From the cell containing the given text, extract its center point as (X, Y) coordinate. 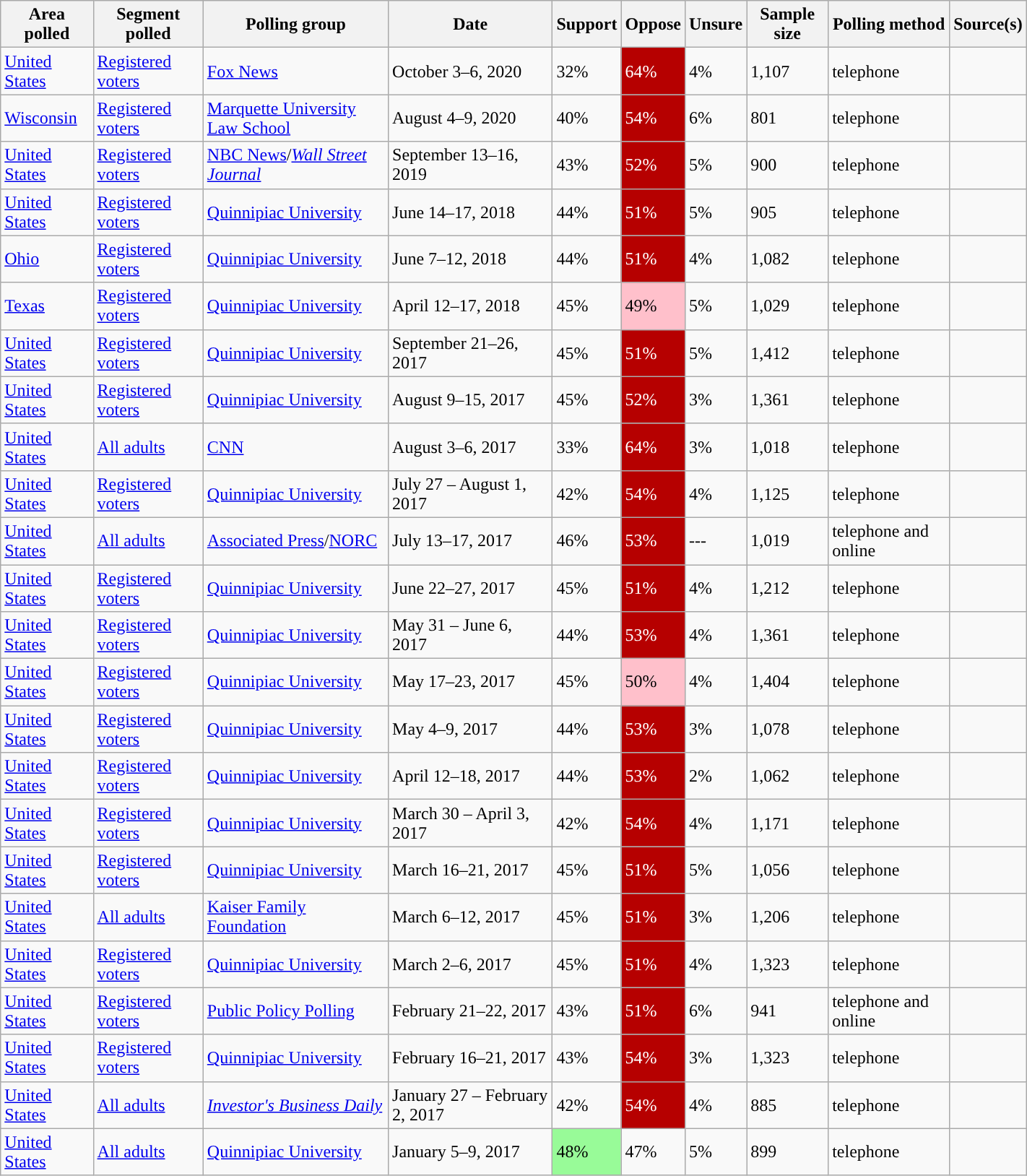
March 2–6, 2017 (471, 964)
1,082 (787, 259)
August 4–9, 2020 (471, 118)
September 21–26, 2017 (471, 353)
April 12–17, 2018 (471, 306)
Area polled (47, 25)
1,206 (787, 917)
40% (586, 118)
September 13–16, 2019 (471, 165)
Ohio (47, 259)
Segment polled (148, 25)
Date (471, 25)
October 3–6, 2020 (471, 71)
49% (653, 306)
March 6–12, 2017 (471, 917)
Source(s) (988, 25)
1,018 (787, 446)
February 16–21, 2017 (471, 1058)
Sample size (787, 25)
May 4–9, 2017 (471, 730)
48% (586, 1151)
June 22–27, 2017 (471, 588)
July 27 – August 1, 2017 (471, 494)
1,412 (787, 353)
July 13–17, 2017 (471, 540)
2% (715, 776)
Support (586, 25)
August 9–15, 2017 (471, 400)
1,078 (787, 730)
April 12–18, 2017 (471, 776)
Kaiser Family Foundation (295, 917)
47% (653, 1151)
900 (787, 165)
Texas (47, 306)
899 (787, 1151)
Marquette University Law School (295, 118)
June 14–17, 2018 (471, 212)
1,125 (787, 494)
885 (787, 1105)
Investor's Business Daily (295, 1105)
NBC News/Wall Street Journal (295, 165)
1,171 (787, 823)
March 30 – April 3, 2017 (471, 823)
CNN (295, 446)
January 27 – February 2, 2017 (471, 1105)
Associated Press/NORC (295, 540)
Public Policy Polling (295, 1011)
August 3–6, 2017 (471, 446)
1,107 (787, 71)
1,062 (787, 776)
1,056 (787, 870)
Polling method (889, 25)
Wisconsin (47, 118)
1,019 (787, 540)
Fox News (295, 71)
May 31 – June 6, 2017 (471, 636)
Oppose (653, 25)
--- (715, 540)
32% (586, 71)
January 5–9, 2017 (471, 1151)
1,029 (787, 306)
Polling group (295, 25)
50% (653, 682)
May 17–23, 2017 (471, 682)
33% (586, 446)
905 (787, 212)
March 16–21, 2017 (471, 870)
February 21–22, 2017 (471, 1011)
Unsure (715, 25)
801 (787, 118)
1,404 (787, 682)
941 (787, 1011)
46% (586, 540)
June 7–12, 2018 (471, 259)
1,212 (787, 588)
